Capture the cell that displays the provided text and extract its [X, Y] central coordinate. 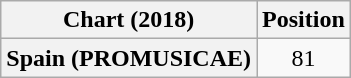
Spain (PROMUSICAE) [129, 58]
Chart (2018) [129, 20]
81 [304, 58]
Position [304, 20]
